Identify which cell holds the provided text, then report its (x, y) central coordinate. 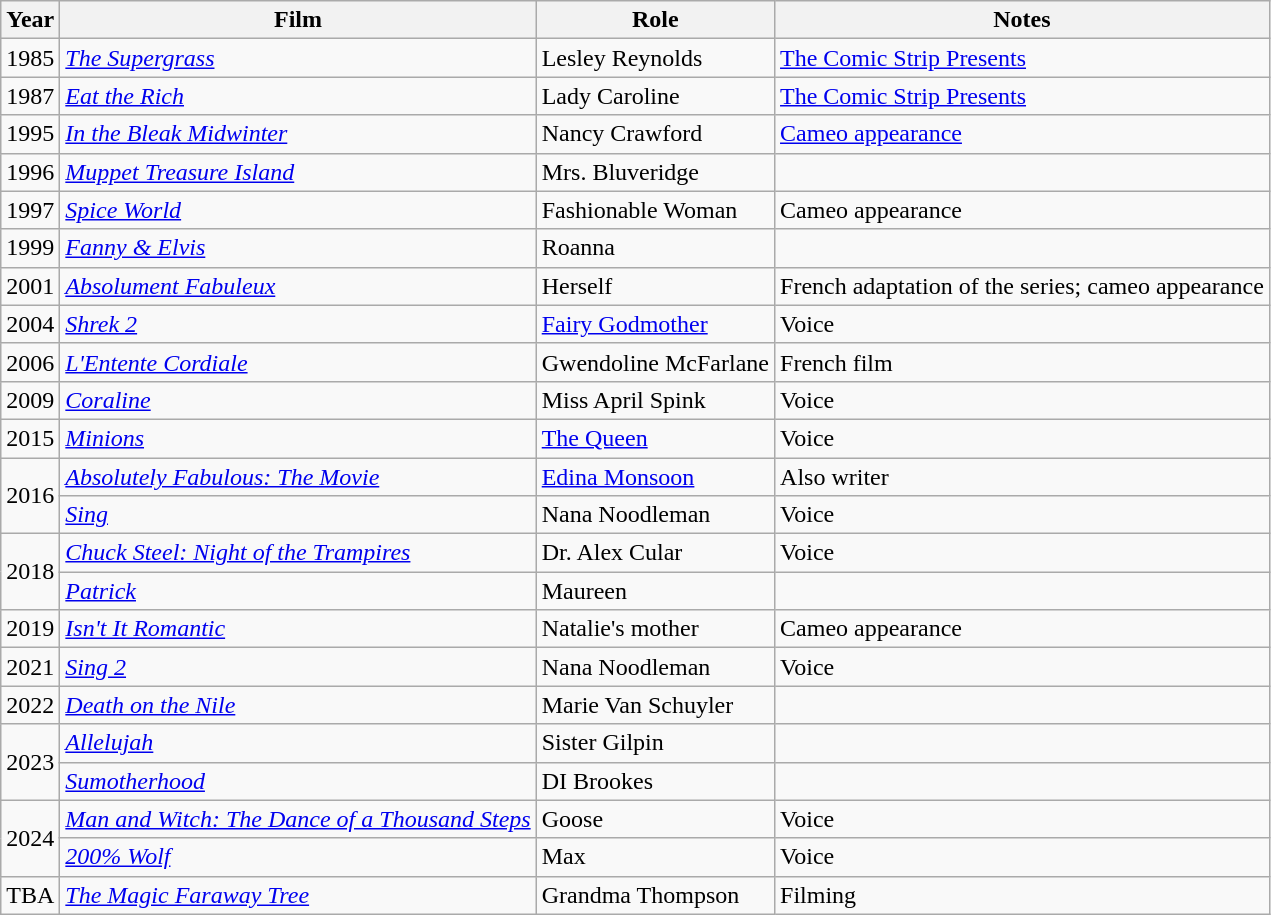
2019 (30, 629)
Natalie's mother (655, 629)
Sumotherhood (298, 781)
200% Wolf (298, 857)
2006 (30, 362)
Marie Van Schuyler (655, 705)
Nancy Crawford (655, 134)
Fanny & Elvis (298, 248)
Grandma Thompson (655, 895)
Edina Monsoon (655, 477)
Role (655, 20)
Mrs. Bluveridge (655, 172)
French adaptation of the series; cameo appearance (1022, 286)
L'Entente Cordiale (298, 362)
Allelujah (298, 743)
2009 (30, 400)
Herself (655, 286)
Death on the Nile (298, 705)
Fashionable Woman (655, 210)
Roanna (655, 248)
2018 (30, 572)
Minions (298, 438)
Absolument Fabuleux (298, 286)
2022 (30, 705)
2021 (30, 667)
French film (1022, 362)
1995 (30, 134)
In the Bleak Midwinter (298, 134)
Isn't It Romantic (298, 629)
Gwendoline McFarlane (655, 362)
Fairy Godmother (655, 324)
The Magic Faraway Tree (298, 895)
Film (298, 20)
Patrick (298, 591)
Absolutely Fabulous: The Movie (298, 477)
2001 (30, 286)
1999 (30, 248)
Miss April Spink (655, 400)
The Queen (655, 438)
1985 (30, 58)
Also writer (1022, 477)
TBA (30, 895)
Coraline (298, 400)
Lesley Reynolds (655, 58)
Year (30, 20)
Dr. Alex Cular (655, 553)
1987 (30, 96)
2016 (30, 496)
Eat the Rich (298, 96)
Muppet Treasure Island (298, 172)
Lady Caroline (655, 96)
Chuck Steel: Night of the Trampires (298, 553)
1996 (30, 172)
Filming (1022, 895)
Notes (1022, 20)
Sing (298, 515)
Goose (655, 819)
Spice World (298, 210)
Man and Witch: The Dance of a Thousand Steps (298, 819)
Sister Gilpin (655, 743)
2004 (30, 324)
1997 (30, 210)
2015 (30, 438)
Max (655, 857)
DI Brookes (655, 781)
The Supergrass (298, 58)
Sing 2 (298, 667)
Maureen (655, 591)
2024 (30, 838)
2023 (30, 762)
Shrek 2 (298, 324)
